Output the [X, Y] coordinate of the center of the cell containing the given text.  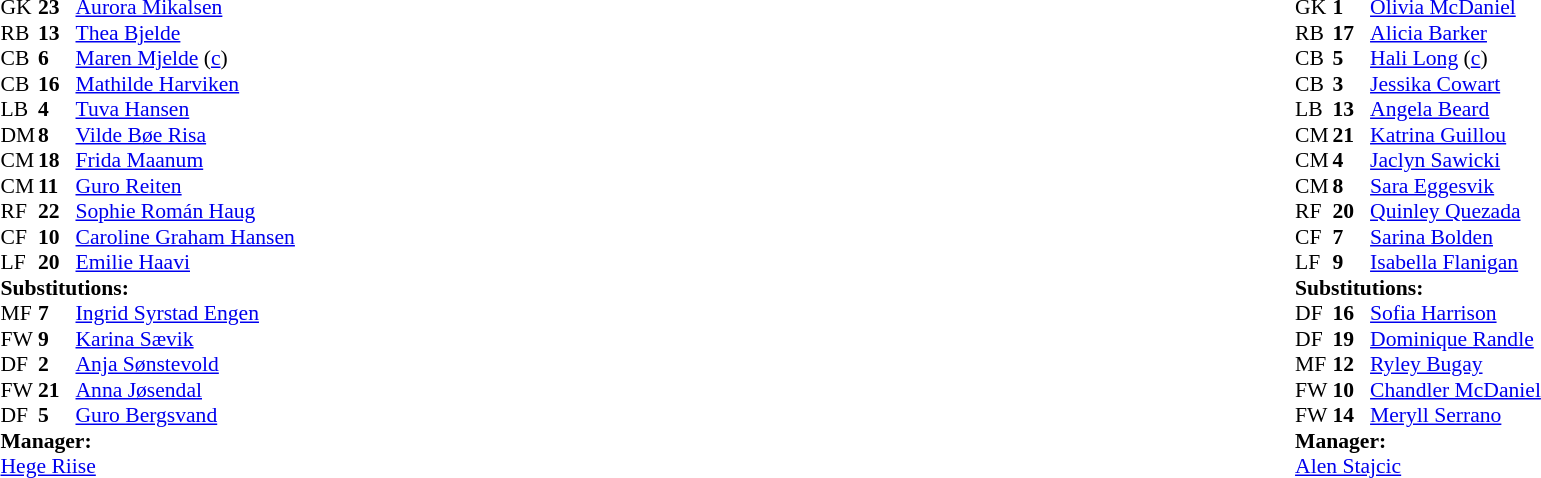
Karina Sævik [186, 339]
Frida Maanum [186, 161]
Guro Reiten [186, 186]
Isabella Flanigan [1456, 263]
22 [57, 211]
Sofia Harrison [1456, 313]
6 [57, 59]
17 [1352, 33]
Dominique Randle [1456, 339]
Alicia Barker [1456, 33]
Angela Beard [1456, 109]
Maren Mjelde (c) [186, 59]
Chandler McDaniel [1456, 390]
Vilde Bøe Risa [186, 135]
Ingrid Syrstad Engen [186, 313]
Anja Sønstevold [186, 365]
Emilie Haavi [186, 263]
14 [1352, 415]
Thea Bjelde [186, 33]
Sarina Bolden [1456, 237]
Caroline Graham Hansen [186, 237]
Guro Bergsvand [186, 415]
Quinley Quezada [1456, 211]
DM [19, 135]
Katrina Guillou [1456, 135]
18 [57, 161]
Tuva Hansen [186, 109]
Ryley Bugay [1456, 365]
19 [1352, 339]
3 [1352, 84]
Anna Jøsendal [186, 390]
Meryll Serrano [1456, 415]
Sophie Román Haug [186, 211]
Hali Long (c) [1456, 59]
11 [57, 186]
12 [1352, 365]
Mathilde Harviken [186, 84]
Sara Eggesvik [1456, 186]
2 [57, 365]
Jessika Cowart [1456, 84]
Jaclyn Sawicki [1456, 161]
